From the cell containing the given text, extract its center point as (X, Y) coordinate. 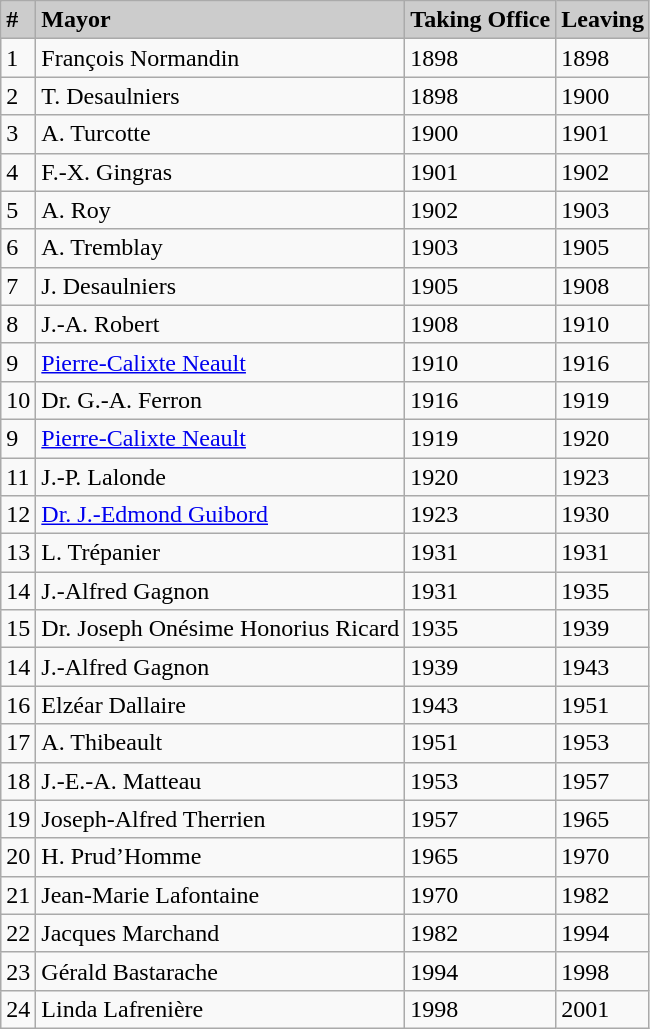
H. Prud’Homme (220, 857)
François Normandin (220, 58)
J.-P. Lalonde (220, 477)
19 (18, 819)
Taking Office (480, 20)
A. Roy (220, 210)
24 (18, 1009)
10 (18, 400)
Dr. J.-Edmond Guibord (220, 515)
Jean-Marie Lafontaine (220, 895)
J.-A. Robert (220, 324)
2001 (603, 1009)
21 (18, 895)
23 (18, 971)
Dr. G.-A. Ferron (220, 400)
2 (18, 96)
1 (18, 58)
4 (18, 172)
17 (18, 743)
18 (18, 781)
6 (18, 248)
Mayor (220, 20)
Leaving (603, 20)
11 (18, 477)
T. Desaulniers (220, 96)
Dr. Joseph Onésime Honorius Ricard (220, 629)
Elzéar Dallaire (220, 705)
L. Trépanier (220, 553)
13 (18, 553)
Linda Lafrenière (220, 1009)
A. Turcotte (220, 134)
Jacques Marchand (220, 933)
16 (18, 705)
15 (18, 629)
1930 (603, 515)
Gérald Bastarache (220, 971)
# (18, 20)
5 (18, 210)
7 (18, 286)
20 (18, 857)
22 (18, 933)
3 (18, 134)
J.-E.-A. Matteau (220, 781)
8 (18, 324)
12 (18, 515)
A. Thibeault (220, 743)
F.-X. Gingras (220, 172)
J. Desaulniers (220, 286)
A. Tremblay (220, 248)
Joseph-Alfred Therrien (220, 819)
